Find where the given text appears and provide that cell's center as [x, y] coordinate. 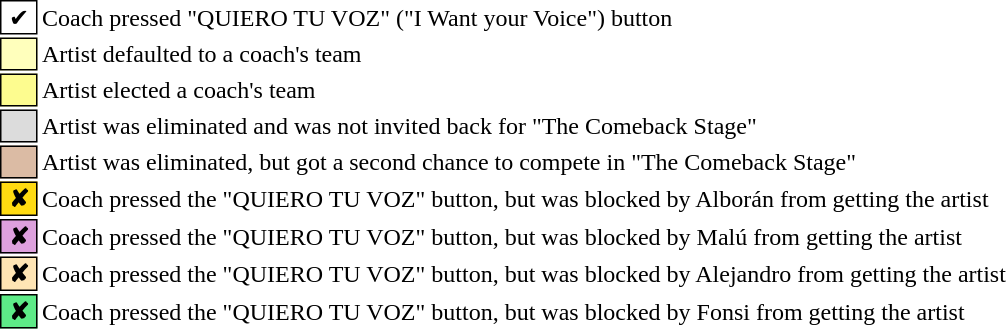
✔ [19, 17]
